Capture the cell that displays the provided text and extract its [x, y] central coordinate. 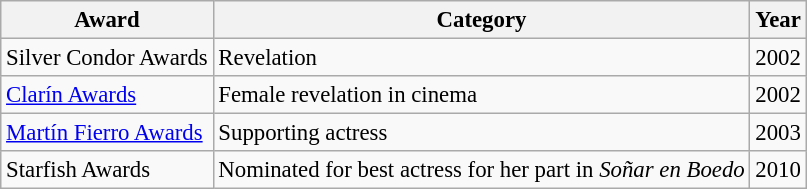
Clarín Awards [107, 95]
Award [107, 20]
Category [482, 20]
Starfish Awards [107, 170]
2003 [778, 133]
Supporting actress [482, 133]
Silver Condor Awards [107, 58]
Year [778, 20]
2010 [778, 170]
Martín Fierro Awards [107, 133]
Revelation [482, 58]
Nominated for best actress for her part in Soñar en Boedo [482, 170]
Female revelation in cinema [482, 95]
